Extract the [x, y] coordinate from the center of the cell holding the provided text.  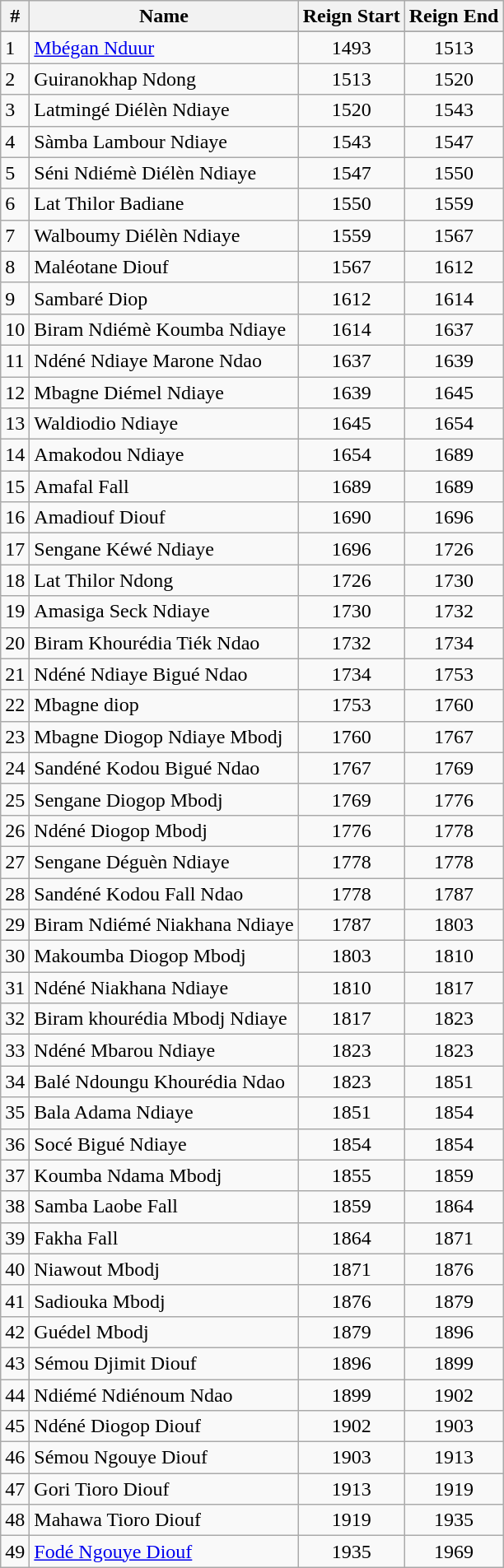
13 [15, 424]
35 [15, 1113]
Ndéné Niakhana Ndiaye [164, 988]
Ndéné Mbarou Ndiaye [164, 1050]
Walboumy Diélèn Ndiaye [164, 235]
25 [15, 799]
1855 [351, 1175]
20 [15, 643]
Biram Ndiémè Koumba Ndiaye [164, 329]
Balé Ndoungu Khourédia Ndao [164, 1082]
Sémou Djimit Diouf [164, 1363]
41 [15, 1300]
Sàmba Lambour Ndiaye [164, 142]
Amadiouf Diouf [164, 518]
Séni Ndiémè Diélèn Ndiaye [164, 173]
31 [15, 988]
1 [15, 48]
Amakodou Ndiaye [164, 455]
37 [15, 1175]
Reign End [454, 16]
Ndiémé Ndiénoum Ndao [164, 1395]
Socé Bigué Ndiaye [164, 1144]
Mbagne diop [164, 705]
4 [15, 142]
21 [15, 674]
Makoumba Diogop Mbodj [164, 956]
10 [15, 329]
Sambaré Diop [164, 298]
32 [15, 1019]
Mbégan Nduur [164, 48]
34 [15, 1082]
Sandéné Kodou Bigué Ndao [164, 768]
Biram Ndiémé Niakhana Ndiaye [164, 925]
# [15, 16]
22 [15, 705]
1690 [351, 518]
9 [15, 298]
Ndéné Ndiaye Marone Ndao [164, 361]
30 [15, 956]
14 [15, 455]
Waldiodio Ndiaye [164, 424]
Lat Thilor Ndong [164, 580]
Maléotane Diouf [164, 267]
Lat Thilor Badiane [164, 204]
6 [15, 204]
23 [15, 737]
24 [15, 768]
Sengane Kéwé Ndiaye [164, 549]
Fakha Fall [164, 1238]
Sadiouka Mbodj [164, 1300]
49 [15, 1552]
7 [15, 235]
18 [15, 580]
Reign Start [351, 16]
15 [15, 486]
Mahawa Tioro Diouf [164, 1520]
3 [15, 110]
Biram Khourédia Tiék Ndao [164, 643]
Gori Tioro Diouf [164, 1489]
5 [15, 173]
45 [15, 1426]
8 [15, 267]
Niawout Mbodj [164, 1269]
39 [15, 1238]
Mbagne Diémel Ndiaye [164, 393]
Name [164, 16]
11 [15, 361]
47 [15, 1489]
Mbagne Diogop Ndiaye Mbodj [164, 737]
Guiranokhap Ndong [164, 79]
28 [15, 893]
Amafal Fall [164, 486]
Fodé Ngouye Diouf [164, 1552]
2 [15, 79]
27 [15, 862]
12 [15, 393]
Bala Adama Ndiaye [164, 1113]
Biram khourédia Mbodj Ndiaye [164, 1019]
33 [15, 1050]
16 [15, 518]
Samba Laobe Fall [164, 1207]
Ndéné Diogop Mbodj [164, 831]
36 [15, 1144]
Koumba Ndama Mbodj [164, 1175]
29 [15, 925]
Sengane Déguèn Ndiaye [164, 862]
38 [15, 1207]
Amasiga Seck Ndiaye [164, 612]
Ndéné Diogop Diouf [164, 1426]
Sémou Ngouye Diouf [164, 1458]
26 [15, 831]
48 [15, 1520]
1493 [351, 48]
Sengane Diogop Mbodj [164, 799]
19 [15, 612]
Sandéné Kodou Fall Ndao [164, 893]
46 [15, 1458]
42 [15, 1332]
17 [15, 549]
44 [15, 1395]
43 [15, 1363]
Guédel Mbodj [164, 1332]
40 [15, 1269]
1969 [454, 1552]
Latmingé Diélèn Ndiaye [164, 110]
Ndéné Ndiaye Bigué Ndao [164, 674]
